Determine the (X, Y) coordinate at the center of the cell enclosing the given text.  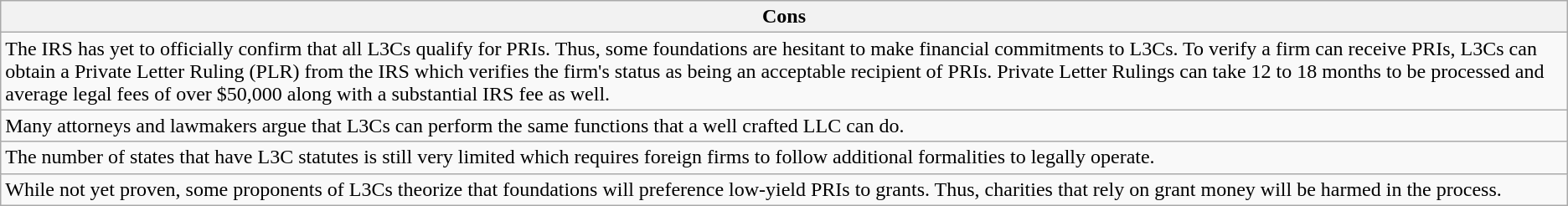
Many attorneys and lawmakers argue that L3Cs can perform the same functions that a well crafted LLC can do. (784, 126)
Cons (784, 17)
The number of states that have L3C statutes is still very limited which requires foreign firms to follow additional formalities to legally operate. (784, 157)
